Return (x, y) of the center of cell containing provided text 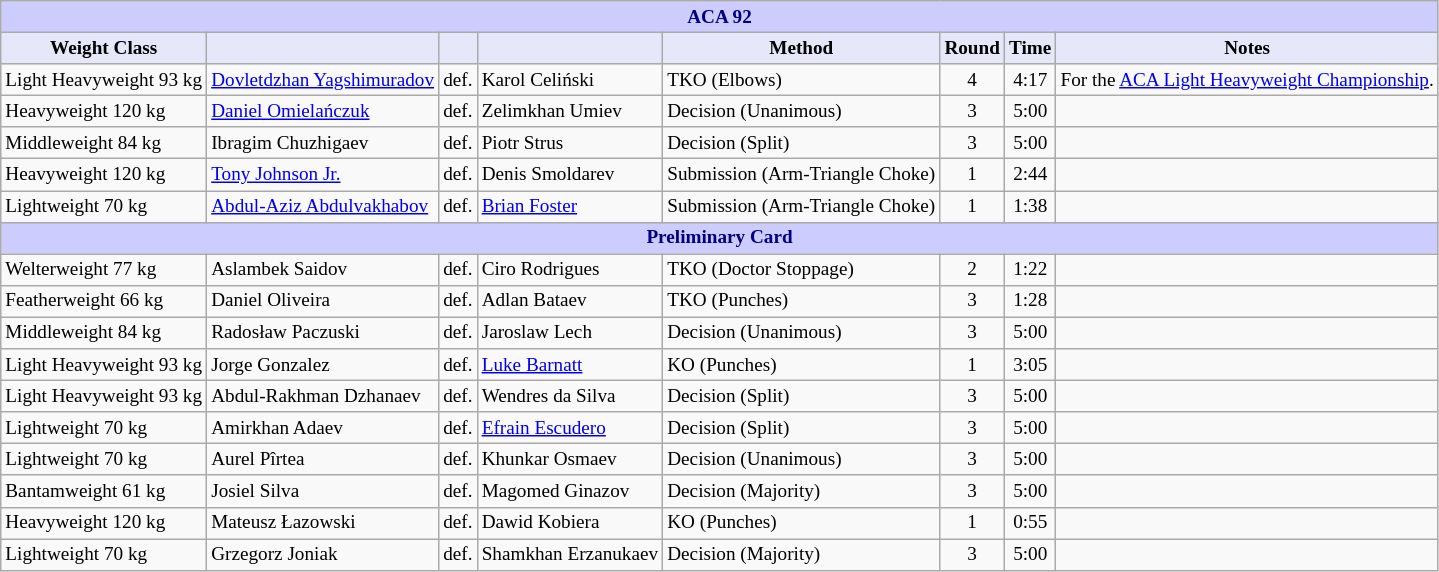
Amirkhan Adaev (323, 428)
Wendres da Silva (570, 396)
Ibragim Chuzhigaev (323, 143)
ACA 92 (720, 17)
TKO (Elbows) (802, 80)
4 (972, 80)
Bantamweight 61 kg (104, 491)
Magomed Ginazov (570, 491)
0:55 (1030, 523)
Daniel Oliveira (323, 301)
Tony Johnson Jr. (323, 175)
Josiel Silva (323, 491)
Round (972, 48)
Piotr Strus (570, 143)
Featherweight 66 kg (104, 301)
1:22 (1030, 270)
2:44 (1030, 175)
Daniel Omielańczuk (323, 111)
2 (972, 270)
Aurel Pîrtea (323, 460)
Denis Smoldarev (570, 175)
4:17 (1030, 80)
Jorge Gonzalez (323, 365)
1:38 (1030, 206)
TKO (Doctor Stoppage) (802, 270)
Khunkar Osmaev (570, 460)
Grzegorz Joniak (323, 554)
For the ACA Light Heavyweight Championship. (1247, 80)
Dovletdzhan Yagshimuradov (323, 80)
Abdul-Aziz Abdulvakhabov (323, 206)
Efrain Escudero (570, 428)
Shamkhan Erzanukaev (570, 554)
Ciro Rodrigues (570, 270)
Notes (1247, 48)
Luke Barnatt (570, 365)
Mateusz Łazowski (323, 523)
Preliminary Card (720, 238)
Time (1030, 48)
Dawid Kobiera (570, 523)
Weight Class (104, 48)
Radosław Paczuski (323, 333)
Abdul-Rakhman Dzhanaev (323, 396)
Zelimkhan Umiev (570, 111)
TKO (Punches) (802, 301)
Brian Foster (570, 206)
1:28 (1030, 301)
Adlan Bataev (570, 301)
Aslambek Saidov (323, 270)
Karol Celiński (570, 80)
Jaroslaw Lech (570, 333)
Welterweight 77 kg (104, 270)
3:05 (1030, 365)
Method (802, 48)
